For the text-containing cell, return its midpoint in (X, Y) coordinate format. 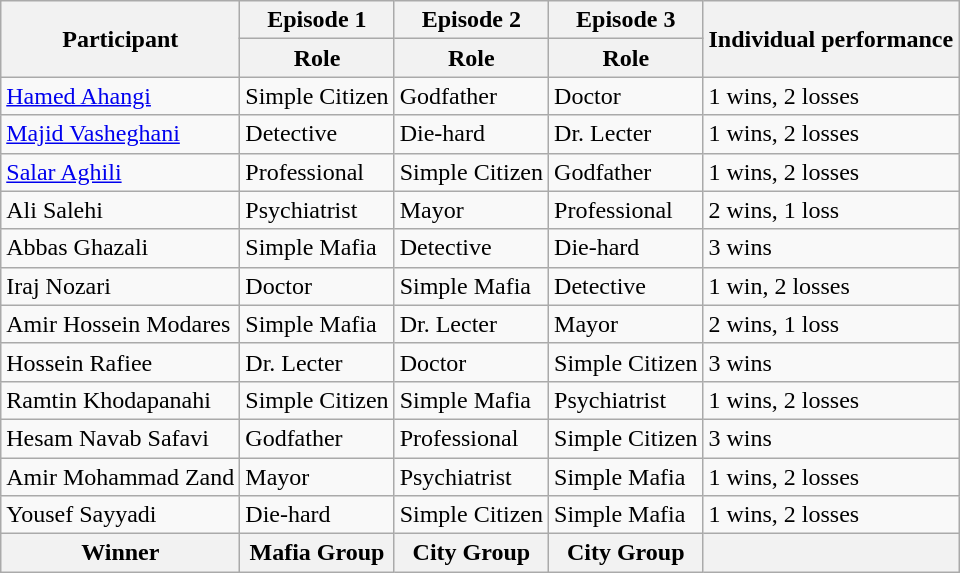
Yousef Sayyadi (120, 515)
Abbas Ghazali (120, 248)
1 win, 2 losses (831, 286)
Amir Hossein Modares (120, 324)
Salar Aghili (120, 172)
Winner (120, 553)
Hamed Ahangi (120, 96)
Ali Salehi (120, 210)
Episode 2 (471, 20)
Individual performance (831, 39)
Episode 1 (317, 20)
Hossein Rafiee (120, 362)
Iraj Nozari (120, 286)
Hesam Navab Safavi (120, 438)
Mafia Group (317, 553)
Ramtin Khodapanahi (120, 400)
Participant (120, 39)
Majid Vasheghani (120, 134)
Amir Mohammad Zand (120, 477)
Episode 3 (626, 20)
